Return the (X, Y) coordinate for the center point of the cell that contains the specified text.  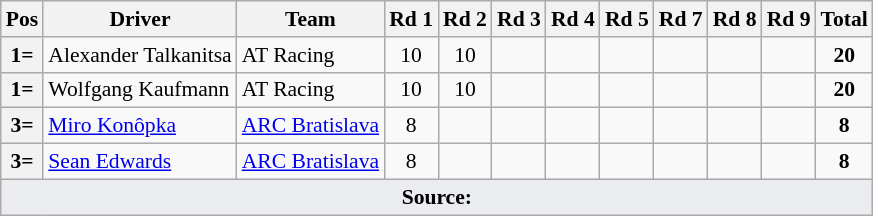
Miro Konôpka (140, 126)
Source: (437, 197)
Sean Edwards (140, 162)
Rd 1 (411, 19)
Pos (22, 19)
Wolfgang Kaufmann (140, 90)
Total (844, 19)
Rd 3 (519, 19)
Rd 9 (789, 19)
Team (310, 19)
Rd 7 (681, 19)
Driver (140, 19)
Rd 2 (465, 19)
Alexander Talkanitsa (140, 55)
Rd 5 (627, 19)
Rd 8 (735, 19)
Rd 4 (573, 19)
